Return (x, y) of the center of cell containing provided text 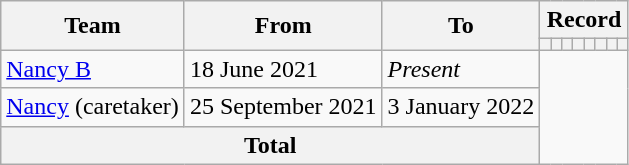
Total (270, 145)
3 January 2022 (461, 107)
Record (584, 20)
From (283, 26)
Nancy (caretaker) (93, 107)
Present (461, 69)
25 September 2021 (283, 107)
Team (93, 26)
To (461, 26)
Nancy B (93, 69)
18 June 2021 (283, 69)
